Search for the cell housing the specified text and yield its [x, y] center coordinate. 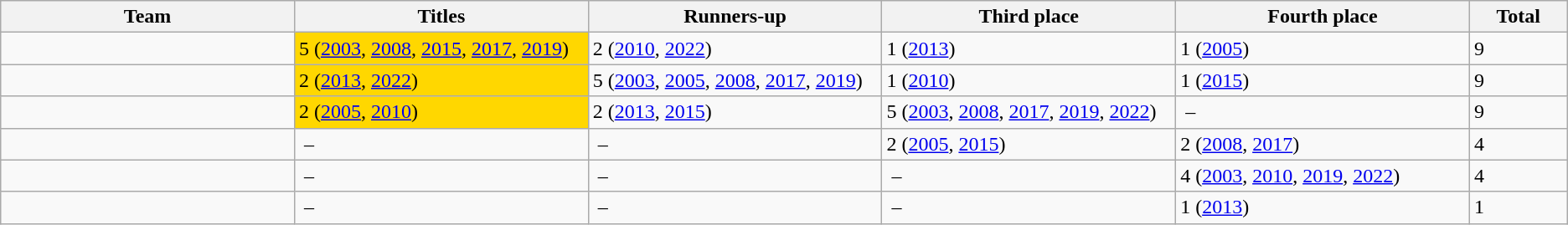
5 (2003, 2005, 2008, 2017, 2019) [735, 80]
2 (2005, 2010) [441, 112]
2 (2010, 2022) [735, 49]
5 (2003, 2008, 2015, 2017, 2019) [441, 49]
1 (2005) [1323, 49]
1 (2010) [1029, 80]
2 (2013, 2015) [735, 112]
Runners-up [735, 17]
Team [147, 17]
Fourth place [1323, 17]
Total [1518, 17]
2 (2005, 2015) [1029, 144]
2 (2008, 2017) [1323, 144]
2 (2013, 2022) [441, 80]
Third place [1029, 17]
Titles [441, 17]
5 (2003, 2008, 2017, 2019, 2022) [1029, 112]
4 (2003, 2010, 2019, 2022) [1323, 176]
1 (2015) [1323, 80]
1 [1518, 207]
